Capture the cell that displays the provided text and extract its [X, Y] central coordinate. 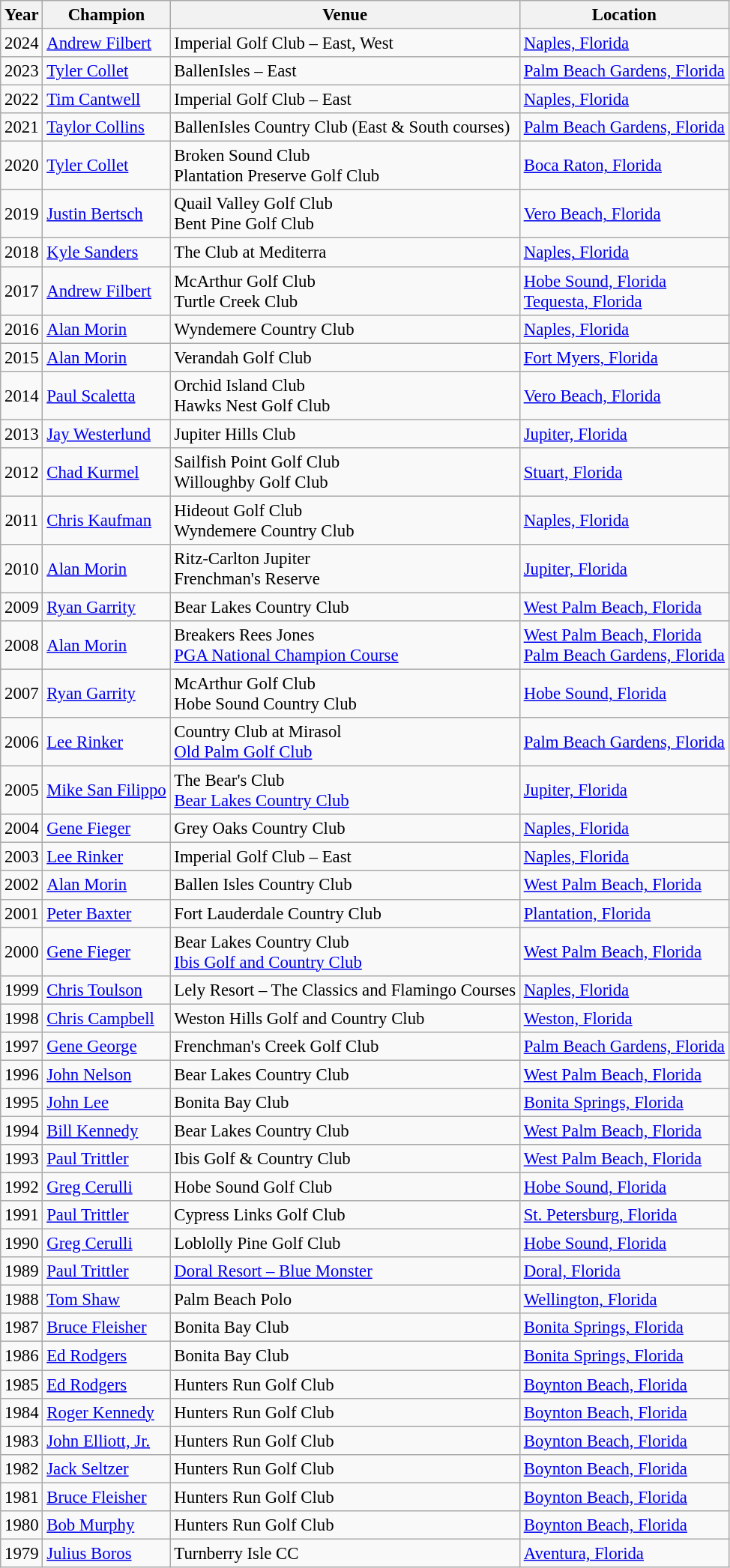
Jay Westerlund [106, 434]
1987 [22, 1328]
Peter Baxter [106, 913]
Hobe Sound Golf Club [345, 1187]
Champion [106, 15]
Taylor Collins [106, 127]
Ibis Golf & Country Club [345, 1159]
Palm Beach Polo [345, 1300]
McArthur Golf ClubTurtle Creek Club [345, 291]
1995 [22, 1103]
John Nelson [106, 1074]
1994 [22, 1130]
The Club at Mediterra [345, 252]
Hideout Golf ClubWyndemere Country Club [345, 520]
2000 [22, 951]
2019 [22, 214]
Justin Bertsch [106, 214]
Country Club at MirasolOld Palm Golf Club [345, 742]
John Lee [106, 1103]
Bear Lakes Country ClubIbis Golf and Country Club [345, 951]
Paul Scaletta [106, 396]
2007 [22, 694]
Wyndemere Country Club [345, 329]
2013 [22, 434]
2022 [22, 100]
2014 [22, 396]
Loblolly Pine Golf Club [345, 1244]
1989 [22, 1271]
Doral Resort – Blue Monster [345, 1271]
Fort Myers, Florida [624, 357]
Chris Campbell [106, 1018]
1980 [22, 1525]
BallenIsles Country Club (East & South courses) [345, 127]
Ballen Isles Country Club [345, 886]
1991 [22, 1215]
2024 [22, 43]
Roger Kennedy [106, 1412]
Broken Sound ClubPlantation Preserve Golf Club [345, 166]
St. Petersburg, Florida [624, 1215]
1992 [22, 1187]
Weston, Florida [624, 1018]
The Bear's ClubBear Lakes Country Club [345, 791]
Aventura, Florida [624, 1553]
1999 [22, 990]
Location [624, 15]
2011 [22, 520]
2020 [22, 166]
Mike San Filippo [106, 791]
Fort Lauderdale Country Club [345, 913]
Turnberry Isle CC [345, 1553]
1981 [22, 1497]
1984 [22, 1412]
2015 [22, 357]
Julius Boros [106, 1553]
Quail Valley Golf ClubBent Pine Golf Club [345, 214]
Lely Resort – The Classics and Flamingo Courses [345, 990]
Hobe Sound, FloridaTequesta, Florida [624, 291]
Weston Hills Golf and Country Club [345, 1018]
Breakers Rees JonesPGA National Champion Course [345, 646]
1979 [22, 1553]
2005 [22, 791]
2002 [22, 886]
1997 [22, 1047]
Bill Kennedy [106, 1130]
2012 [22, 472]
Ritz-Carlton JupiterFrenchman's Reserve [345, 569]
McArthur Golf ClubHobe Sound Country Club [345, 694]
1993 [22, 1159]
West Palm Beach, FloridaPalm Beach Gardens, Florida [624, 646]
Orchid Island ClubHawks Nest Golf Club [345, 396]
2010 [22, 569]
2018 [22, 252]
Chris Toulson [106, 990]
Chad Kurmel [106, 472]
Wellington, Florida [624, 1300]
2016 [22, 329]
Verandah Golf Club [345, 357]
1998 [22, 1018]
Doral, Florida [624, 1271]
John Elliott, Jr. [106, 1441]
2009 [22, 607]
Sailfish Point Golf ClubWilloughby Golf Club [345, 472]
Tim Cantwell [106, 100]
1982 [22, 1468]
Year [22, 15]
2008 [22, 646]
2023 [22, 71]
2017 [22, 291]
Jupiter Hills Club [345, 434]
1983 [22, 1441]
Kyle Sanders [106, 252]
Gene George [106, 1047]
1988 [22, 1300]
Chris Kaufman [106, 520]
2021 [22, 127]
1990 [22, 1244]
Tom Shaw [106, 1300]
Imperial Golf Club – East, West [345, 43]
1985 [22, 1384]
1986 [22, 1356]
Boca Raton, Florida [624, 166]
Bob Murphy [106, 1525]
2003 [22, 857]
Stuart, Florida [624, 472]
2006 [22, 742]
Cypress Links Golf Club [345, 1215]
Frenchman's Creek Golf Club [345, 1047]
Grey Oaks Country Club [345, 829]
Venue [345, 15]
BallenIsles – East [345, 71]
2001 [22, 913]
2004 [22, 829]
Jack Seltzer [106, 1468]
1996 [22, 1074]
Plantation, Florida [624, 913]
